Search for the cell housing the specified text and yield its (X, Y) center coordinate. 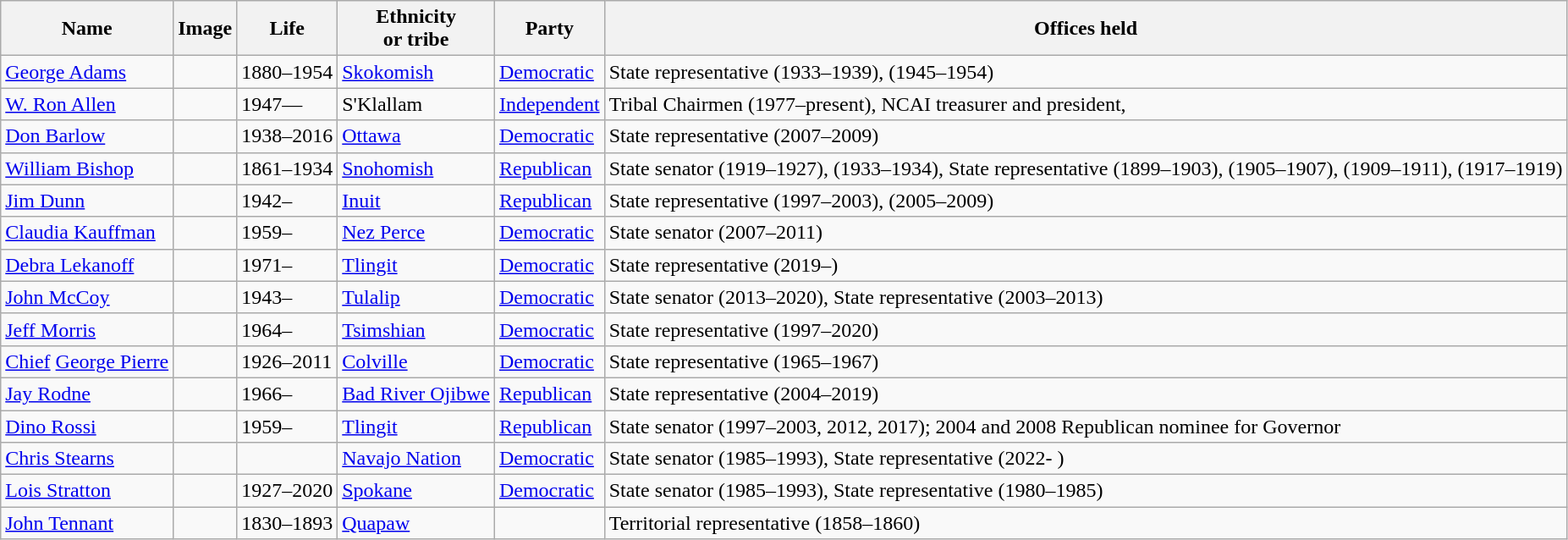
William Bishop (87, 168)
Jay Rodne (87, 394)
State representative (2004–2019) (1086, 394)
Lois Stratton (87, 491)
State senator (1985–1993), State representative (1980–1985) (1086, 491)
Tribal Chairmen (1977–present), NCAI treasurer and president, (1086, 104)
Tulalip (416, 297)
Independent (549, 104)
Tsimshian (416, 329)
1880–1954 (288, 72)
Debra Lekanoff (87, 265)
Inuit (416, 201)
W. Ron Allen (87, 104)
Ethnicityor tribe (416, 29)
Claudia Kauffman (87, 233)
Image (205, 29)
1971– (288, 265)
S'Klallam (416, 104)
Bad River Ojibwe (416, 394)
Ottawa (416, 136)
State senator (2007–2011) (1086, 233)
1942– (288, 201)
1943– (288, 297)
Offices held (1086, 29)
1947— (288, 104)
1938–2016 (288, 136)
State senator (2013–2020), State representative (2003–2013) (1086, 297)
Territorial representative (1858–1860) (1086, 523)
Life (288, 29)
Snohomish (416, 168)
State representative (1965–1967) (1086, 361)
State senator (1997–2003, 2012, 2017); 2004 and 2008 Republican nominee for Governor (1086, 426)
State senator (1919–1927), (1933–1934), State representative (1899–1903), (1905–1907), (1909–1911), (1917–1919) (1086, 168)
George Adams (87, 72)
John McCoy (87, 297)
1964– (288, 329)
Spokane (416, 491)
Navajo Nation (416, 459)
Jeff Morris (87, 329)
1926–2011 (288, 361)
State representative (1997–2003), (2005–2009) (1086, 201)
Nez Perce (416, 233)
Jim Dunn (87, 201)
Colville (416, 361)
Quapaw (416, 523)
1927–2020 (288, 491)
State representative (2019–) (1086, 265)
State representative (1997–2020) (1086, 329)
Don Barlow (87, 136)
Name (87, 29)
Skokomish (416, 72)
State senator (1985–1993), State representative (2022- ) (1086, 459)
1830–1893 (288, 523)
Chris Stearns (87, 459)
State representative (1933–1939), (1945–1954) (1086, 72)
State representative (2007–2009) (1086, 136)
Dino Rossi (87, 426)
John Tennant (87, 523)
Party (549, 29)
1861–1934 (288, 168)
Chief George Pierre (87, 361)
1966– (288, 394)
